Scan for the cell matching the given text and deliver its [x, y] coordinate at center. 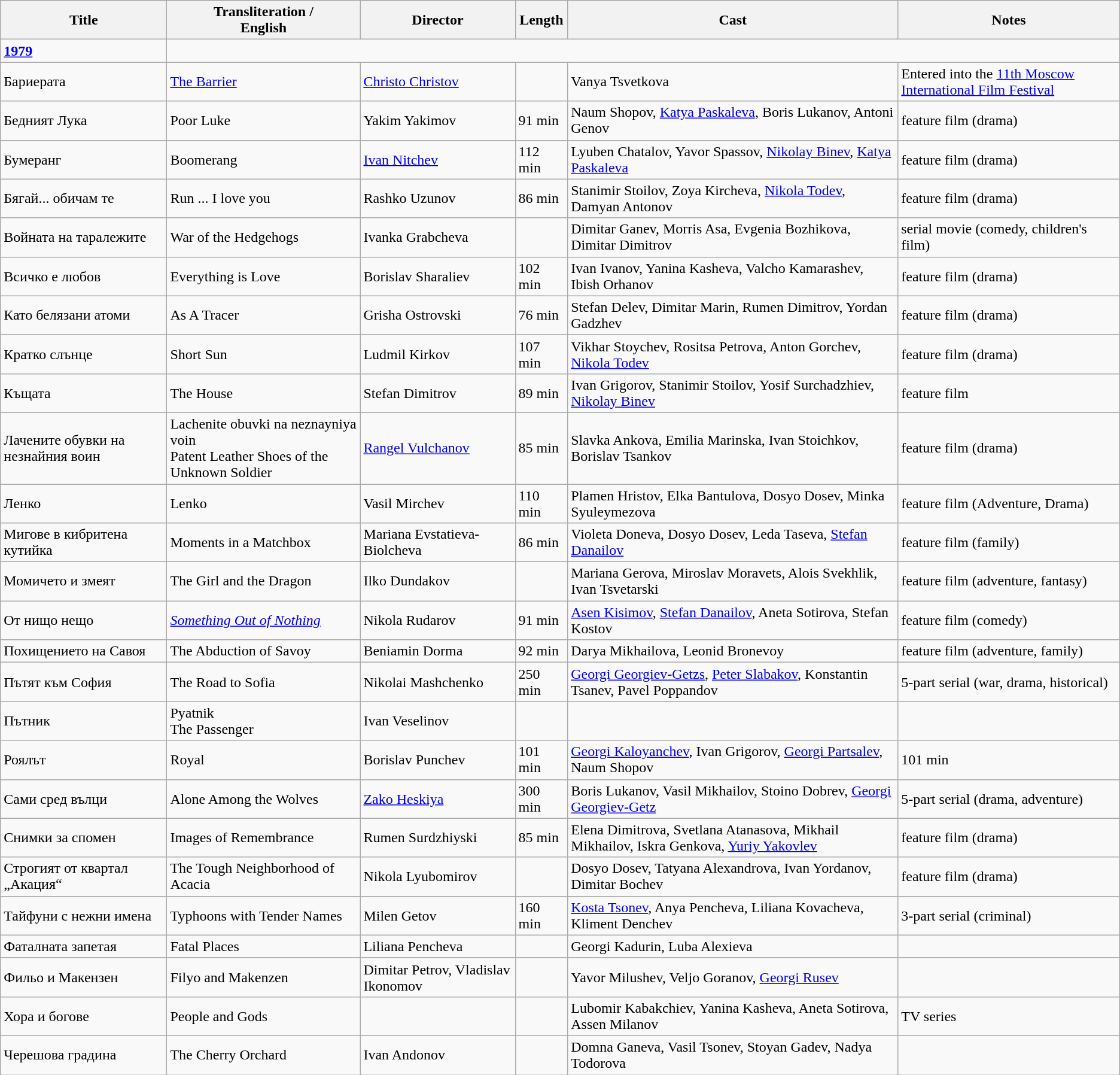
Черешова градина [84, 1055]
Ivan Nitchev [438, 159]
Elena Dimitrova, Svetlana Atanasova, Mikhail Mikhailov, Iskra Genkova, Yuriy Yakovlev [733, 838]
Darya Mikhailova, Leonid Bronevoy [733, 651]
People and Gods [263, 1016]
Borislav Sharaliev [438, 277]
Yavor Milushev, Veljo Goranov, Georgi Rusev [733, 977]
Christo Christov [438, 81]
Yakim Yakimov [438, 121]
Kosta Tsonev, Anya Pencheva, Liliana Kovacheva, Kliment Denchev [733, 916]
Dimitar Ganev, Morris Asa, Evgenia Bozhikova, Dimitar Dimitrov [733, 237]
Nikolai Mashchenko [438, 682]
Бягай... обичам те [84, 199]
Mariana Gerova, Miroslav Moravets, Alois Svekhlik, Ivan Tsvetarski [733, 582]
Asen Kisimov, Stefan Danailov, Aneta Sotirova, Stefan Kostov [733, 620]
Something Out of Nothing [263, 620]
Rangel Vulchanov [438, 448]
Liliana Pencheva [438, 946]
Dosyo Dosev, Tatyana Alexandrova, Ivan Yordanov, Dimitar Bochev [733, 876]
Ilko Dundakov [438, 582]
5-part serial (war, drama, historical) [1009, 682]
Lubomir Kabakchiev, Yanina Kasheva, Aneta Sotirova, Assen Milanov [733, 1016]
War of the Hedgehogs [263, 237]
The Girl and the Dragon [263, 582]
Director [438, 20]
Typhoons with Tender Names [263, 916]
Georgi Kaloyanchev, Ivan Grigorov, Georgi Partsalev, Naum Shopov [733, 760]
Images of Remembrance [263, 838]
Title [84, 20]
Ivan Grigorov, Stanimir Stoilov, Yosif Surchadzhiev, Nikolay Binev [733, 393]
As A Tracer [263, 315]
Фильо и Макензен [84, 977]
Lachenite obuvki na neznayniya voinPatent Leather Shoes of the Unknown Soldier [263, 448]
Снимки за спомен [84, 838]
Cast [733, 20]
Length [541, 20]
Vasil Mirchev [438, 503]
Пътник [84, 721]
От нищо нещо [84, 620]
Ivan Andonov [438, 1055]
Роялът [84, 760]
Мигове в кибритена кутийка [84, 542]
Notes [1009, 20]
Пътят към София [84, 682]
The Abduction of Savoy [263, 651]
Transliteration / English [263, 20]
89 min [541, 393]
feature film [1009, 393]
Slavka Ankova, Emilia Marinska, Ivan Stoichkov, Borislav Tsankov [733, 448]
Бедният Лука [84, 121]
feature film (Adventure, Drama) [1009, 503]
Хора и богове [84, 1016]
Georgi Kadurin, Luba Alexieva [733, 946]
Фаталната запетая [84, 946]
Лачените обувки на незнайния воин [84, 448]
Ivan Ivanov, Yanina Kasheva, Valcho Kamarashev, Ibish Orhanov [733, 277]
Ivanka Grabcheva [438, 237]
Похищението на Савоя [84, 651]
feature film (adventure, family) [1009, 651]
160 min [541, 916]
PyatnikThe Passenger [263, 721]
Бумеранг [84, 159]
Тайфуни с нежни имена [84, 916]
Moments in a Matchbox [263, 542]
110 min [541, 503]
Royal [263, 760]
Ivan Veselinov [438, 721]
The Cherry Orchard [263, 1055]
112 min [541, 159]
102 min [541, 277]
Като белязани атоми [84, 315]
3-part serial (criminal) [1009, 916]
Entered into the 11th Moscow International Film Festival [1009, 81]
Fatal Places [263, 946]
Nikola Lyubomirov [438, 876]
Lenko [263, 503]
1979 [84, 51]
Rumen Surdzhiyski [438, 838]
Къщата [84, 393]
300 min [541, 798]
Сами сред вълци [84, 798]
Кратко слънце [84, 354]
Violeta Doneva, Dosyo Dosev, Leda Taseva, Stefan Danailov [733, 542]
Beniamin Dorma [438, 651]
Short Sun [263, 354]
Vanya Tsvetkova [733, 81]
Rashko Uzunov [438, 199]
feature film (comedy) [1009, 620]
Boris Lukanov, Vasil Mikhailov, Stoino Dobrev, Georgi Georgiev-Getz [733, 798]
feature film (family) [1009, 542]
Georgi Georgiev-Getzs, Peter Slabakov, Konstantin Tsanev, Pavel Poppandov [733, 682]
Момичето и змеят [84, 582]
Boomerang [263, 159]
5-part serial (drama, adventure) [1009, 798]
The Road to Sofia [263, 682]
92 min [541, 651]
Ludmil Kirkov [438, 354]
feature film (adventure, fantasy) [1009, 582]
250 min [541, 682]
serial movie (comedy, children's film) [1009, 237]
Ленко [84, 503]
Naum Shopov, Katya Paskaleva, Boris Lukanov, Antoni Genov [733, 121]
Borislav Punchev [438, 760]
Stefan Delev, Dimitar Marin, Rumen Dimitrov, Yordan Gadzhev [733, 315]
The Tough Neighborhood of Acacia [263, 876]
Бариерата [84, 81]
107 min [541, 354]
TV series [1009, 1016]
Everything is Love [263, 277]
Vikhar Stoychev, Rositsa Petrova, Anton Gorchev, Nikola Todev [733, 354]
Run ... I love you [263, 199]
The House [263, 393]
Poor Luke [263, 121]
76 min [541, 315]
Строгият от квартал „Акация“ [84, 876]
Mariana Evstatieva-Biolcheva [438, 542]
Dimitar Petrov, Vladislav Ikonomov [438, 977]
Всичко е любов [84, 277]
The Barrier [263, 81]
Filyo and Makenzen [263, 977]
Plamen Hristov, Elka Bantulova, Dosyo Dosev, Minka Syuleymezova [733, 503]
Zako Heskiya [438, 798]
Stanimir Stoilov, Zoya Kircheva, Nikola Todev, Damyan Antonov [733, 199]
Войната на таралежите [84, 237]
Domna Ganeva, Vasil Tsonev, Stoyan Gadev, Nadya Todorova [733, 1055]
Milen Getov [438, 916]
Stefan Dimitrov [438, 393]
Grisha Ostrovski [438, 315]
Alone Among the Wolves [263, 798]
Lyuben Chatalov, Yavor Spassov, Nikolay Binev, Katya Paskaleva [733, 159]
Nikola Rudarov [438, 620]
